From the cell containing the given text, extract its center point as (x, y) coordinate. 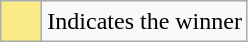
Indicates the winner (145, 22)
